Return [x, y] of the center of cell containing provided text 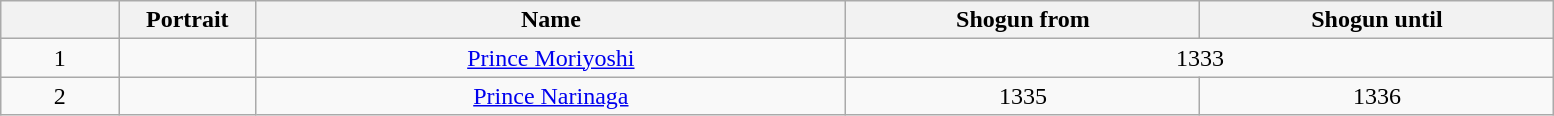
1335 [1023, 96]
Portrait [188, 20]
Name [551, 20]
1333 [1200, 58]
2 [60, 96]
Shogun from [1023, 20]
Shogun until [1377, 20]
1 [60, 58]
1336 [1377, 96]
Prince Moriyoshi [551, 58]
Prince Narinaga [551, 96]
